Detect which cell encompasses the target text, then output its (X, Y) center coordinate. 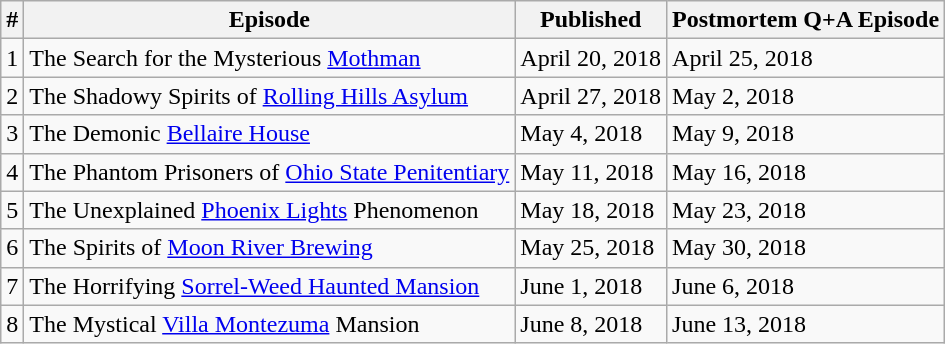
5 (12, 210)
May 9, 2018 (806, 134)
Published (591, 20)
April 25, 2018 (806, 58)
May 16, 2018 (806, 172)
May 11, 2018 (591, 172)
6 (12, 248)
Episode (270, 20)
4 (12, 172)
June 1, 2018 (591, 286)
Postmortem Q+A Episode (806, 20)
3 (12, 134)
1 (12, 58)
May 23, 2018 (806, 210)
May 4, 2018 (591, 134)
April 20, 2018 (591, 58)
May 18, 2018 (591, 210)
# (12, 20)
The Search for the Mysterious Mothman (270, 58)
April 27, 2018 (591, 96)
June 13, 2018 (806, 324)
The Mystical Villa Montezuma Mansion (270, 324)
The Unexplained Phoenix Lights Phenomenon (270, 210)
The Spirits of Moon River Brewing (270, 248)
The Horrifying Sorrel-Weed Haunted Mansion (270, 286)
2 (12, 96)
June 8, 2018 (591, 324)
June 6, 2018 (806, 286)
The Phantom Prisoners of Ohio State Penitentiary (270, 172)
May 25, 2018 (591, 248)
The Shadowy Spirits of Rolling Hills Asylum (270, 96)
The Demonic Bellaire House (270, 134)
May 30, 2018 (806, 248)
May 2, 2018 (806, 96)
8 (12, 324)
7 (12, 286)
